Capture the cell that displays the provided text and extract its (x, y) central coordinate. 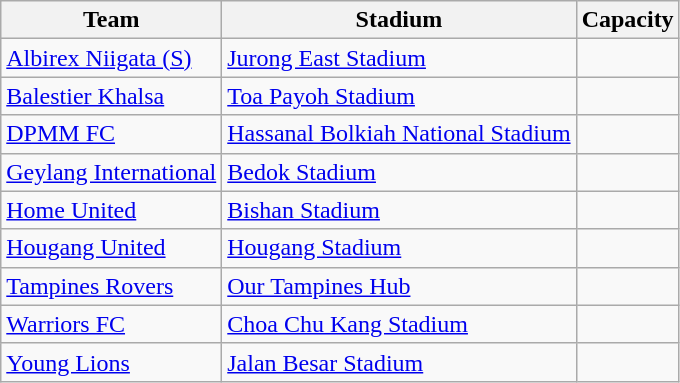
Stadium (399, 20)
Young Lions (112, 362)
Warriors FC (112, 324)
Hougang Stadium (399, 248)
Our Tampines Hub (399, 286)
Jalan Besar Stadium (399, 362)
Hassanal Bolkiah National Stadium (399, 134)
DPMM FC (112, 134)
Bedok Stadium (399, 172)
Choa Chu Kang Stadium (399, 324)
Albirex Niigata (S) (112, 58)
Capacity (628, 20)
Balestier Khalsa (112, 96)
Team (112, 20)
Geylang International (112, 172)
Jurong East Stadium (399, 58)
Bishan Stadium (399, 210)
Toa Payoh Stadium (399, 96)
Home United (112, 210)
Tampines Rovers (112, 286)
Hougang United (112, 248)
